Provide the (x, y) coordinate of the cell's center where the given text is located.  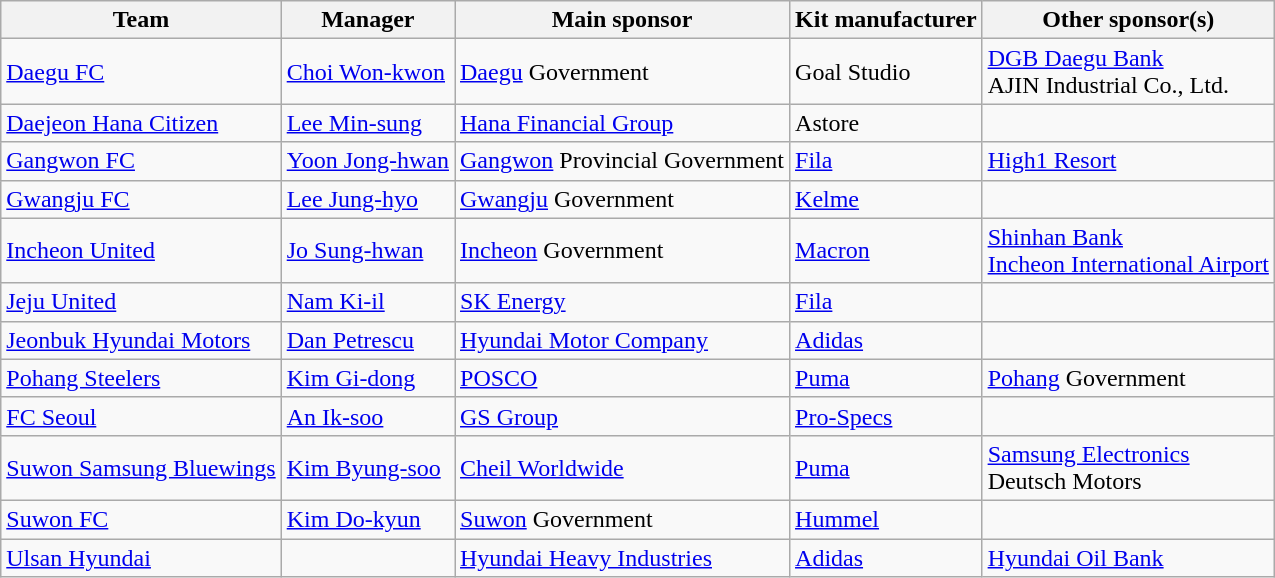
Manager (368, 20)
Hummel (886, 519)
POSCO (622, 378)
Goal Studio (886, 72)
Pro-Specs (886, 416)
Hyundai Motor Company (622, 340)
Pohang Steelers (141, 378)
Team (141, 20)
Astore (886, 123)
Daejeon Hana Citizen (141, 123)
Samsung Electronics Deutsch Motors (1128, 468)
Lee Min-sung (368, 123)
Kim Byung-soo (368, 468)
FC Seoul (141, 416)
Suwon Samsung Bluewings (141, 468)
High1 Resort (1128, 161)
Hana Financial Group (622, 123)
Kim Do-kyun (368, 519)
Jo Sung-hwan (368, 250)
Dan Petrescu (368, 340)
Incheon United (141, 250)
Daegu Government (622, 72)
Hyundai Heavy Industries (622, 557)
Main sponsor (622, 20)
Kim Gi-dong (368, 378)
Jeju United (141, 302)
Nam Ki-il (368, 302)
Gangwon FC (141, 161)
GS Group (622, 416)
DGB Daegu BankAJIN Industrial Co., Ltd. (1128, 72)
Suwon FC (141, 519)
Other sponsor(s) (1128, 20)
SK Energy (622, 302)
Jeonbuk Hyundai Motors (141, 340)
Yoon Jong-hwan (368, 161)
Pohang Government (1128, 378)
Choi Won-kwon (368, 72)
Gwangju FC (141, 199)
Gangwon Provincial Government (622, 161)
Kit manufacturer (886, 20)
Cheil Worldwide (622, 468)
Daegu FC (141, 72)
An Ik-soo (368, 416)
Macron (886, 250)
Kelme (886, 199)
Gwangju Government (622, 199)
Lee Jung-hyo (368, 199)
Hyundai Oil Bank (1128, 557)
Ulsan Hyundai (141, 557)
Suwon Government (622, 519)
Shinhan BankIncheon International Airport (1128, 250)
Incheon Government (622, 250)
